Locate the cell with the specified text and output its (x, y) center coordinate. 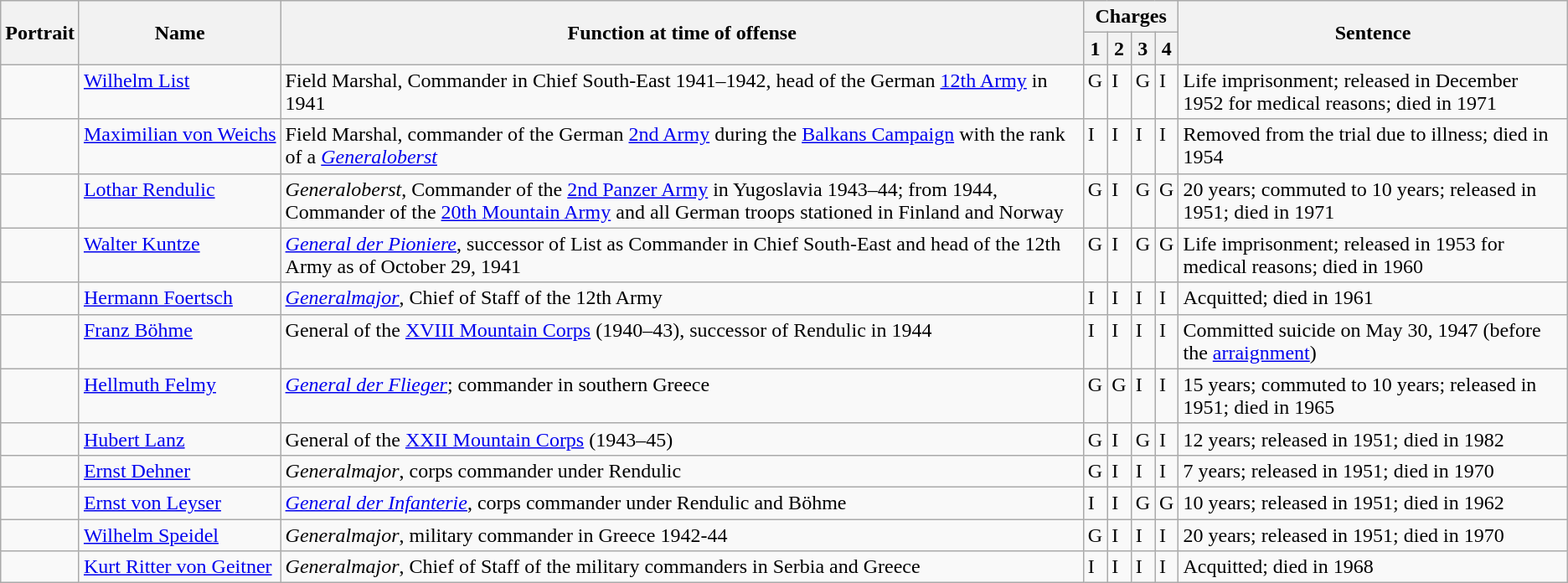
10 years; released in 1951; died in 1962 (1373, 503)
Lothar Rendulic (179, 201)
Field Marshal, Commander in Chief South-East 1941–1942, head of the German 12th Army in 1941 (682, 92)
Hubert Lanz (179, 439)
General of the XVIII Mountain Corps (1940–43), successor of Rendulic in 1944 (682, 342)
General der Flieger; commander in southern Greece (682, 395)
Walter Kuntze (179, 255)
2 (1119, 49)
Acquitted; died in 1961 (1373, 298)
Generalmajor, Chief of Staff of the military commanders in Serbia and Greece (682, 567)
Life imprisonment; released in 1953 for medical reasons; died in 1960 (1373, 255)
Hermann Foertsch (179, 298)
Life imprisonment; released in December 1952 for medical reasons; died in 1971 (1373, 92)
Ernst von Leyser (179, 503)
Hellmuth Felmy (179, 395)
Kurt Ritter von Geitner (179, 567)
7 years; released in 1951; died in 1970 (1373, 471)
Sentence (1373, 33)
General der Pioniere, successor of List as Commander in Chief South-East and head of the 12th Army as of October 29, 1941 (682, 255)
Acquitted; died in 1968 (1373, 567)
12 years; released in 1951; died in 1982 (1373, 439)
Generalmajor, corps commander under Rendulic (682, 471)
Wilhelm Speidel (179, 535)
20 years; released in 1951; died in 1970 (1373, 535)
Maximilian von Weichs (179, 146)
Portrait (40, 33)
Name (179, 33)
Charges (1131, 17)
Wilhelm List (179, 92)
Generalmajor, military commander in Greece 1942-44 (682, 535)
Generalmajor, Chief of Staff of the 12th Army (682, 298)
Removed from the trial due to illness; died in 1954 (1373, 146)
Ernst Dehner (179, 471)
4 (1167, 49)
Committed suicide on May 30, 1947 (before the arraignment) (1373, 342)
Franz Böhme (179, 342)
20 years; commuted to 10 years; released in 1951; died in 1971 (1373, 201)
Function at time of offense (682, 33)
General der Infanterie, corps commander under Rendulic and Böhme (682, 503)
15 years; commuted to 10 years; released in 1951; died in 1965 (1373, 395)
Field Marshal, commander of the German 2nd Army during the Balkans Campaign with the rank of a Generaloberst (682, 146)
3 (1142, 49)
General of the XXII Mountain Corps (1943–45) (682, 439)
1 (1095, 49)
